Output the (X, Y) coordinate of the center of the cell containing the given text.  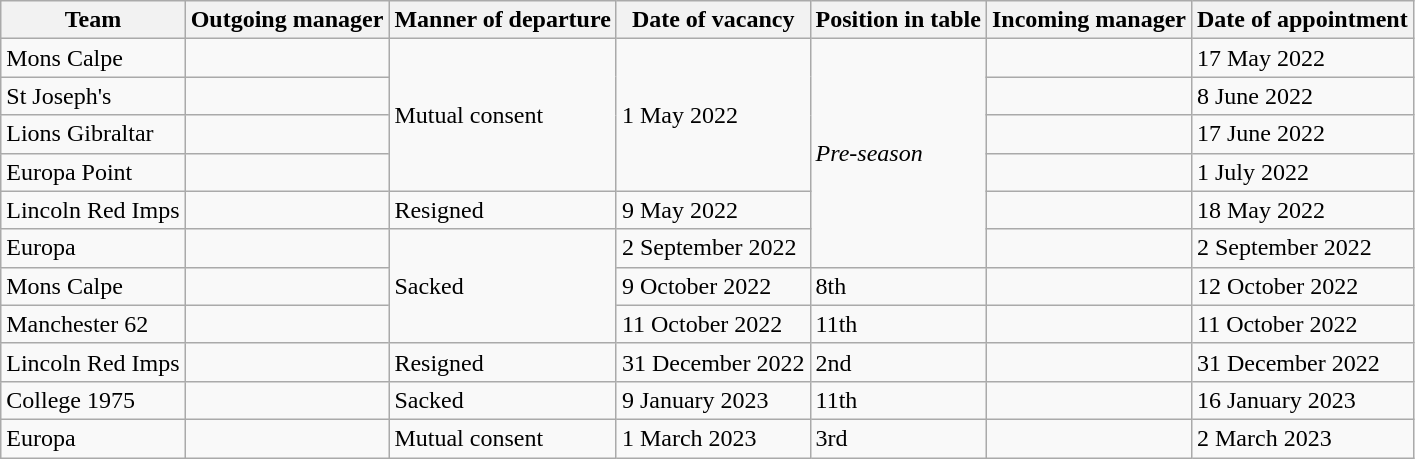
17 May 2022 (1302, 58)
St Joseph's (93, 96)
18 May 2022 (1302, 210)
1 March 2023 (713, 438)
Team (93, 20)
Manner of departure (502, 20)
17 June 2022 (1302, 134)
Date of vacancy (713, 20)
1 July 2022 (1302, 172)
16 January 2023 (1302, 400)
Outgoing manager (287, 20)
12 October 2022 (1302, 286)
3rd (898, 438)
Europa Point (93, 172)
2 March 2023 (1302, 438)
1 May 2022 (713, 115)
9 October 2022 (713, 286)
Manchester 62 (93, 324)
Lions Gibraltar (93, 134)
Date of appointment (1302, 20)
8 June 2022 (1302, 96)
9 May 2022 (713, 210)
Incoming manager (1088, 20)
2nd (898, 362)
Position in table (898, 20)
8th (898, 286)
9 January 2023 (713, 400)
College 1975 (93, 400)
Pre-season (898, 153)
